Capture the cell that displays the provided text and extract its [X, Y] central coordinate. 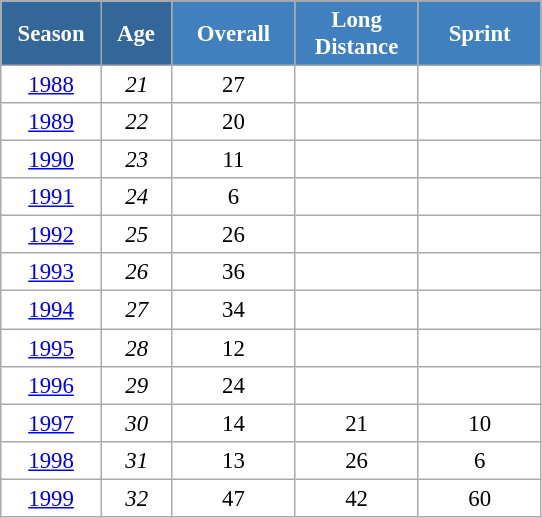
1995 [52, 348]
20 [234, 122]
14 [234, 423]
29 [136, 385]
30 [136, 423]
Overall [234, 34]
1991 [52, 197]
Long Distance [356, 34]
1988 [52, 85]
36 [234, 273]
1989 [52, 122]
1992 [52, 235]
25 [136, 235]
1998 [52, 460]
1990 [52, 160]
47 [234, 498]
23 [136, 160]
28 [136, 348]
1996 [52, 385]
1994 [52, 310]
60 [480, 498]
1993 [52, 273]
32 [136, 498]
Season [52, 34]
1997 [52, 423]
1999 [52, 498]
Sprint [480, 34]
10 [480, 423]
13 [234, 460]
11 [234, 160]
12 [234, 348]
42 [356, 498]
34 [234, 310]
Age [136, 34]
22 [136, 122]
31 [136, 460]
